Find where the given text appears and provide that cell's center as (X, Y) coordinate. 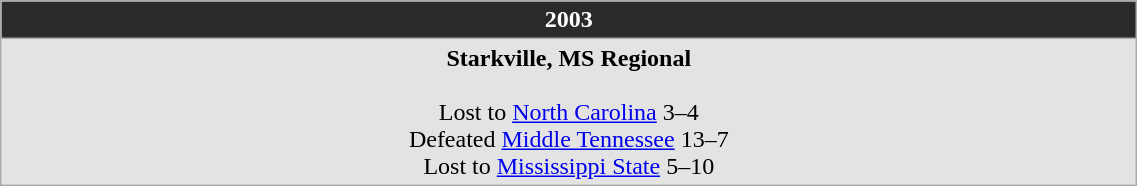
Starkville, MS RegionalLost to North Carolina 3–4 Defeated Middle Tennessee 13–7 Lost to Mississippi State 5–10 (569, 112)
2003 (569, 20)
